Detect which cell encompasses the target text, then output its [x, y] center coordinate. 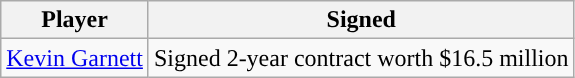
Signed [361, 20]
Player [75, 20]
Kevin Garnett [75, 58]
Signed 2-year contract worth $16.5 million [361, 58]
